For the text-containing cell, return its midpoint in (X, Y) coordinate format. 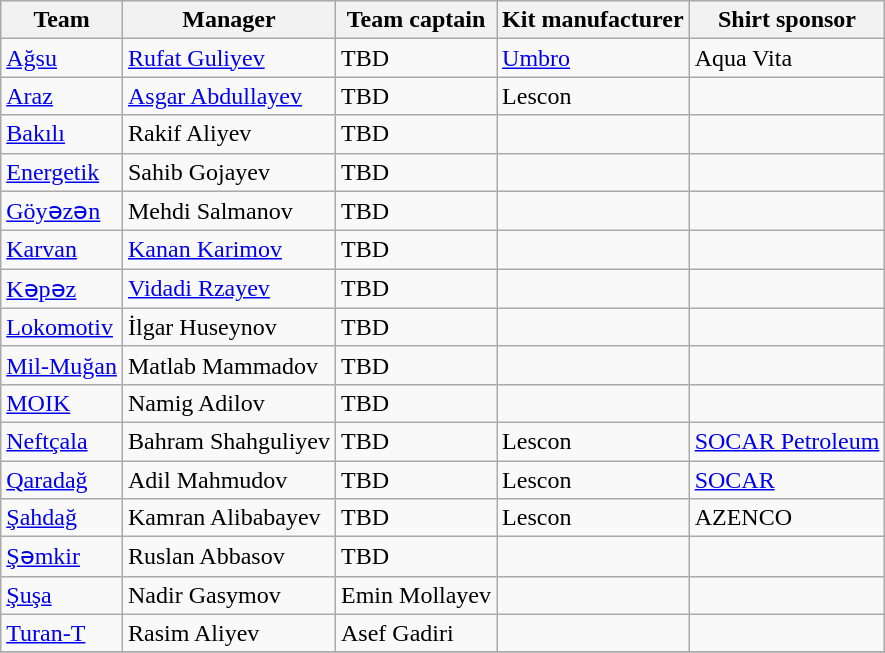
Emin Mollayev (416, 595)
Ağsu (62, 58)
Umbro (594, 58)
Şəmkir (62, 557)
Asgar Abdullayev (228, 96)
İlgar Huseynov (228, 327)
Kamran Alibabayev (228, 518)
Adil Mahmudov (228, 479)
Neftçala (62, 441)
Mil-Muğan (62, 365)
SOCAR (787, 479)
SOCAR Petroleum (787, 441)
Lokomotiv (62, 327)
Nadir Gasymov (228, 595)
Şahdağ (62, 518)
Mehdi Salmanov (228, 211)
Sahib Gojayev (228, 172)
Qaradağ (62, 479)
AZENCO (787, 518)
Matlab Mammadov (228, 365)
Shirt sponsor (787, 20)
Energetik (62, 172)
Göyəzən (62, 211)
Kanan Karimov (228, 250)
Team (62, 20)
MOIK (62, 403)
Turan-T (62, 633)
Aqua Vita (787, 58)
Namig Adilov (228, 403)
Rasim Aliyev (228, 633)
Rakif Aliyev (228, 134)
Kit manufacturer (594, 20)
Vidadi Rzayev (228, 289)
Ruslan Abbasov (228, 557)
Asef Gadiri (416, 633)
Şuşa (62, 595)
Kəpəz (62, 289)
Team captain (416, 20)
Araz (62, 96)
Rufat Guliyev (228, 58)
Bakılı (62, 134)
Bahram Shahguliyev (228, 441)
Manager (228, 20)
Karvan (62, 250)
